Return the [x, y] coordinate for the center point of the cell that contains the specified text.  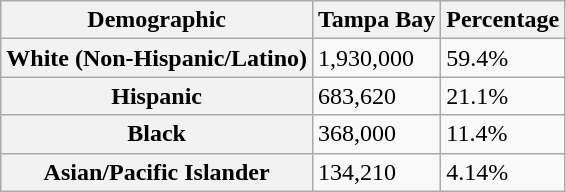
4.14% [503, 172]
134,210 [377, 172]
Tampa Bay [377, 20]
1,930,000 [377, 58]
Asian/Pacific Islander [157, 172]
368,000 [377, 134]
21.1% [503, 96]
Hispanic [157, 96]
11.4% [503, 134]
White (Non-Hispanic/Latino) [157, 58]
Percentage [503, 20]
Demographic [157, 20]
59.4% [503, 58]
Black [157, 134]
683,620 [377, 96]
